Determine the [x, y] coordinate at the center of the cell enclosing the given text.  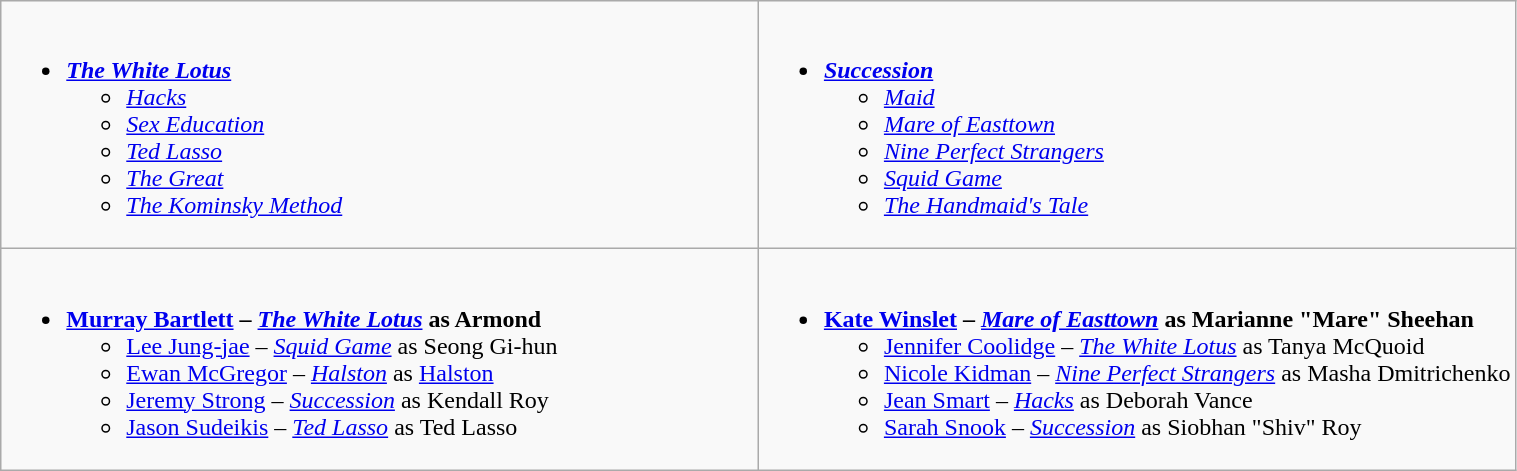
The White LotusHacksSex EducationTed LassoThe GreatThe Kominsky Method [380, 125]
SuccessionMaidMare of EasttownNine Perfect StrangersSquid GameThe Handmaid's Tale [1137, 125]
